From the cell containing the given text, extract its center point as (X, Y) coordinate. 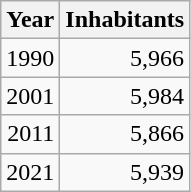
2001 (30, 96)
1990 (30, 58)
5,966 (125, 58)
5,866 (125, 134)
2011 (30, 134)
5,939 (125, 172)
Inhabitants (125, 20)
2021 (30, 172)
5,984 (125, 96)
Year (30, 20)
